For the text-containing cell, return its midpoint in (X, Y) coordinate format. 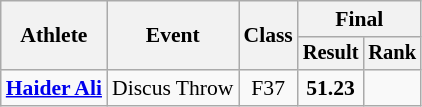
Discus Throw (172, 88)
Haider Ali (54, 88)
Class (268, 36)
F37 (268, 88)
51.23 (331, 88)
Result (331, 54)
Rank (392, 54)
Athlete (54, 36)
Event (172, 36)
Final (360, 19)
